Scan for the cell matching the given text and deliver its [x, y] coordinate at center. 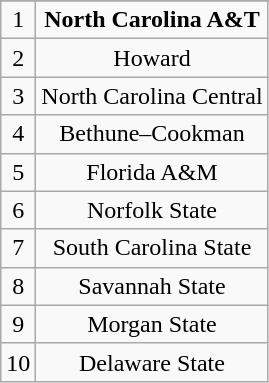
Norfolk State [152, 210]
Savannah State [152, 286]
3 [18, 96]
6 [18, 210]
North Carolina A&T [152, 20]
South Carolina State [152, 248]
Bethune–Cookman [152, 134]
Morgan State [152, 324]
4 [18, 134]
7 [18, 248]
Howard [152, 58]
1 [18, 20]
9 [18, 324]
5 [18, 172]
Delaware State [152, 362]
2 [18, 58]
8 [18, 286]
North Carolina Central [152, 96]
10 [18, 362]
Florida A&M [152, 172]
